Scan for the cell matching the given text and deliver its (x, y) coordinate at center. 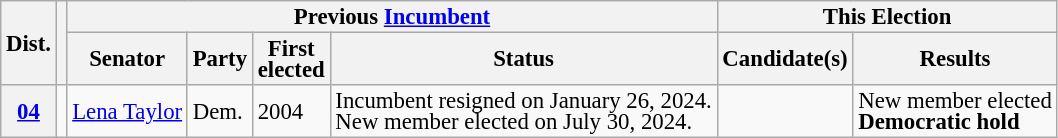
Senator (128, 60)
Incumbent resigned on January 26, 2024.New member elected on July 30, 2024. (524, 112)
Candidate(s) (785, 60)
Dem. (220, 112)
04 (29, 112)
New member electedDemocratic hold (955, 112)
Firstelected (291, 60)
2004 (291, 112)
Dist. (29, 43)
Status (524, 60)
Lena Taylor (128, 112)
Previous Incumbent (392, 17)
Party (220, 60)
This Election (887, 17)
Results (955, 60)
